Capture the cell that displays the provided text and extract its (x, y) central coordinate. 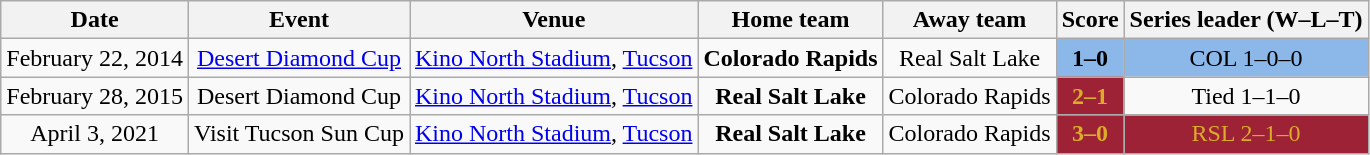
RSL 2–1–0 (1246, 134)
2–1 (1090, 96)
3–0 (1090, 134)
Away team (970, 20)
Series leader (W–L–T) (1246, 20)
Visit Tucson Sun Cup (298, 134)
April 3, 2021 (95, 134)
Event (298, 20)
Venue (554, 20)
1–0 (1090, 58)
Home team (790, 20)
February 22, 2014 (95, 58)
Score (1090, 20)
Tied 1–1–0 (1246, 96)
February 28, 2015 (95, 96)
Date (95, 20)
COL 1–0–0 (1246, 58)
